Return the [X, Y] coordinate for the center point of the cell that contains the specified text.  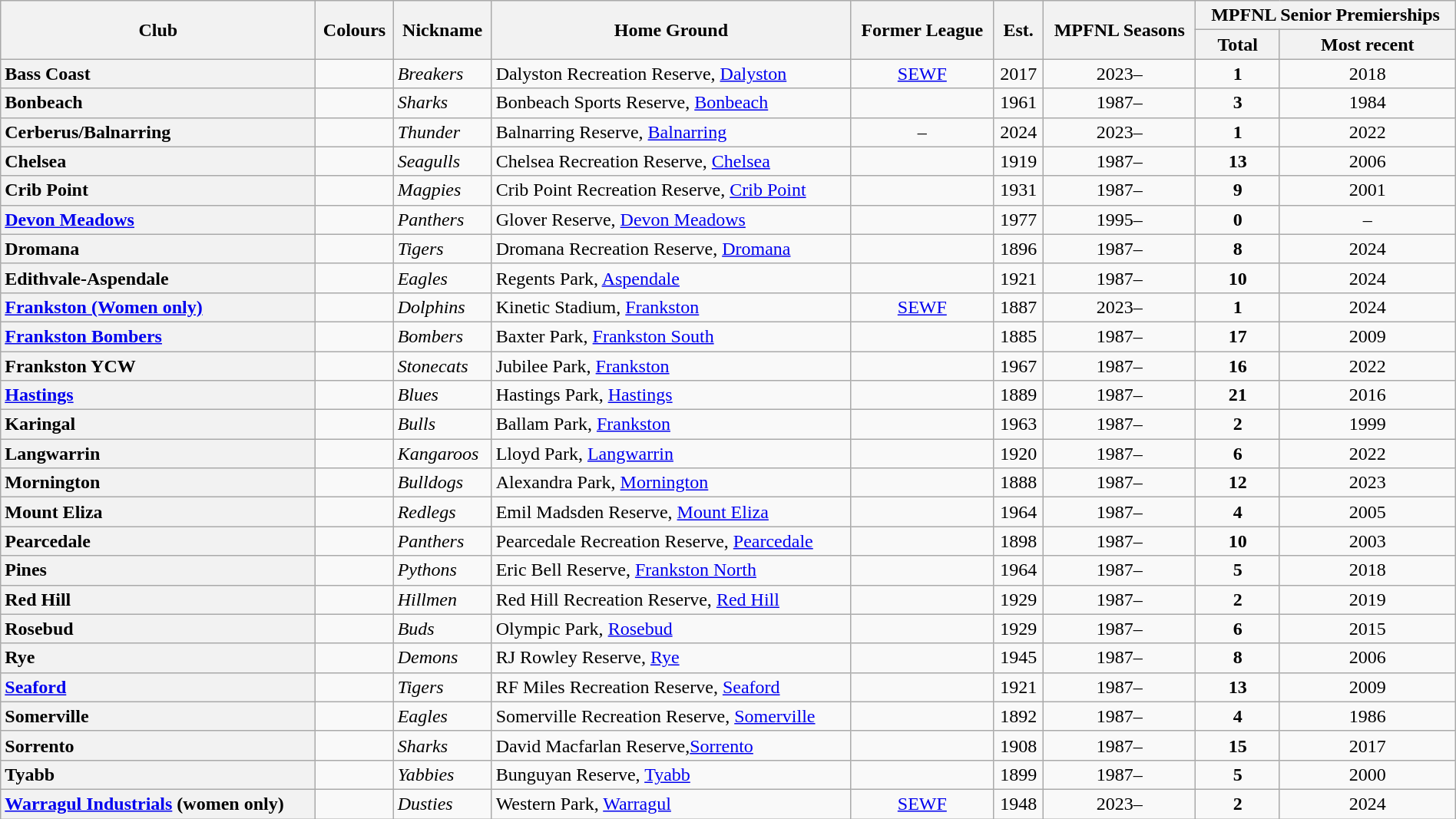
Alexandra Park, Mornington [671, 483]
1963 [1018, 424]
Red Hill Recreation Reserve, Red Hill [671, 599]
1986 [1367, 716]
Karingal [158, 424]
Hastings [158, 395]
Hillmen [442, 599]
1931 [1018, 190]
Devon Meadows [158, 220]
Frankston YCW [158, 366]
12 [1238, 483]
Colours [355, 30]
Edithvale-Aspendale [158, 278]
1945 [1018, 658]
Pythons [442, 570]
Dalyston Recreation Reserve, Dalyston [671, 74]
Nickname [442, 30]
Kangaroos [442, 454]
Sorrento [158, 745]
1977 [1018, 220]
9 [1238, 190]
Bombers [442, 336]
1908 [1018, 745]
1889 [1018, 395]
Emil Madsden Reserve, Mount Eliza [671, 512]
Eric Bell Reserve, Frankston North [671, 570]
Stonecats [442, 366]
Redlegs [442, 512]
1892 [1018, 716]
Home Ground [671, 30]
Pearcedale [158, 541]
Former League [922, 30]
Regents Park, Aspendale [671, 278]
1984 [1367, 103]
Hastings Park, Hastings [671, 395]
Warragul Industrials (women only) [158, 804]
Jubilee Park, Frankston [671, 366]
Bulls [442, 424]
Bass Coast [158, 74]
Club [158, 30]
Rosebud [158, 629]
Frankston Bombers [158, 336]
RF Miles Recreation Reserve, Seaford [671, 687]
2023 [1367, 483]
Seaford [158, 687]
David Macfarlan Reserve,Sorrento [671, 745]
16 [1238, 366]
3 [1238, 103]
Lloyd Park, Langwarrin [671, 454]
Mount Eliza [158, 512]
1888 [1018, 483]
Tyabb [158, 774]
Langwarrin [158, 454]
2001 [1367, 190]
1920 [1018, 454]
Yabbies [442, 774]
MPFNL Seasons [1120, 30]
15 [1238, 745]
Ballam Park, Frankston [671, 424]
2019 [1367, 599]
Somerville [158, 716]
Pines [158, 570]
Blues [442, 395]
Balnarring Reserve, Balnarring [671, 132]
17 [1238, 336]
Frankston (Women only) [158, 307]
Most recent [1367, 45]
Dromana Recreation Reserve, Dromana [671, 249]
Dolphins [442, 307]
Western Park, Warragul [671, 804]
1899 [1018, 774]
Chelsea [158, 161]
1887 [1018, 307]
Bonbeach Sports Reserve, Bonbeach [671, 103]
Rye [158, 658]
Baxter Park, Frankston South [671, 336]
2005 [1367, 512]
Breakers [442, 74]
Thunder [442, 132]
1948 [1018, 804]
Magpies [442, 190]
Kinetic Stadium, Frankston [671, 307]
1896 [1018, 249]
Bulldogs [442, 483]
Est. [1018, 30]
1995– [1120, 220]
MPFNL Senior Premierships [1325, 15]
Demons [442, 658]
Glover Reserve, Devon Meadows [671, 220]
Somerville Recreation Reserve, Somerville [671, 716]
RJ Rowley Reserve, Rye [671, 658]
0 [1238, 220]
1961 [1018, 103]
21 [1238, 395]
Bonbeach [158, 103]
Pearcedale Recreation Reserve, Pearcedale [671, 541]
Chelsea Recreation Reserve, Chelsea [671, 161]
2003 [1367, 541]
2016 [1367, 395]
1919 [1018, 161]
1999 [1367, 424]
Cerberus/Balnarring [158, 132]
Crib Point Recreation Reserve, Crib Point [671, 190]
Dromana [158, 249]
1898 [1018, 541]
Olympic Park, Rosebud [671, 629]
Crib Point [158, 190]
Mornington [158, 483]
2015 [1367, 629]
Bunguyan Reserve, Tyabb [671, 774]
Total [1238, 45]
2000 [1367, 774]
1885 [1018, 336]
Dusties [442, 804]
1967 [1018, 366]
Buds [442, 629]
Red Hill [158, 599]
Seagulls [442, 161]
